Identify which cell holds the provided text, then report its [x, y] central coordinate. 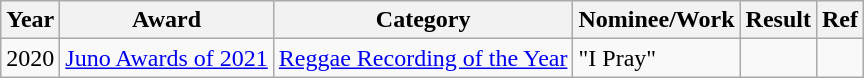
Reggae Recording of the Year [423, 58]
Year [30, 20]
2020 [30, 58]
Result [778, 20]
Juno Awards of 2021 [167, 58]
Nominee/Work [656, 20]
"I Pray" [656, 58]
Category [423, 20]
Award [167, 20]
Ref [840, 20]
